Find where the given text appears and provide that cell's center as (X, Y) coordinate. 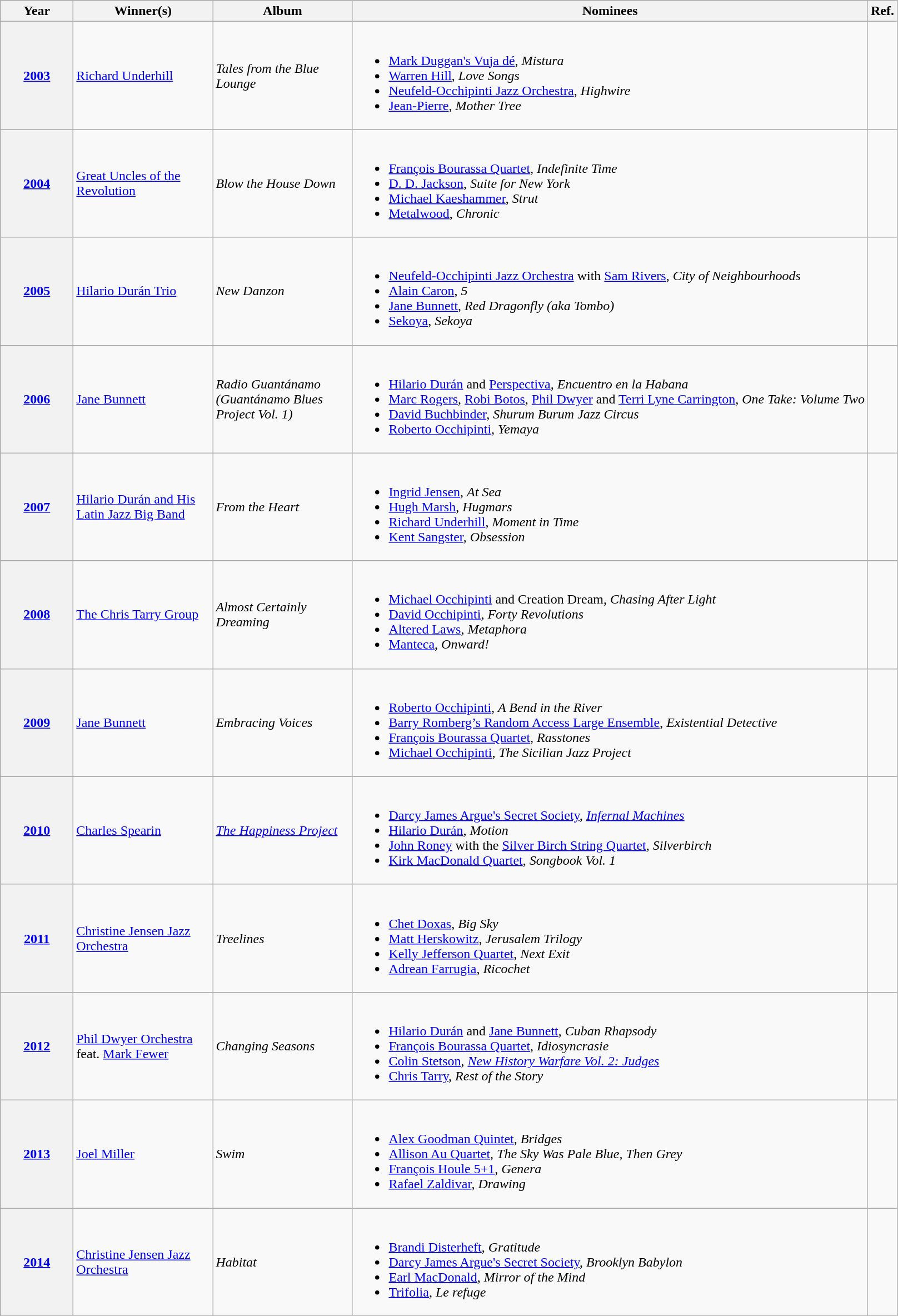
Habitat (282, 1262)
Nominees (610, 11)
François Bourassa Quartet, Indefinite TimeD. D. Jackson, Suite for New YorkMichael Kaeshammer, StrutMetalwood, Chronic (610, 183)
Swim (282, 1154)
Ref. (882, 11)
2013 (37, 1154)
2005 (37, 291)
Changing Seasons (282, 1046)
Embracing Voices (282, 722)
Radio Guantánamo (Guantánamo Blues Project Vol. 1) (282, 399)
New Danzon (282, 291)
Ingrid Jensen, At SeaHugh Marsh, HugmarsRichard Underhill, Moment in TimeKent Sangster, Obsession (610, 507)
Chet Doxas, Big SkyMatt Herskowitz, Jerusalem TrilogyKelly Jefferson Quartet, Next ExitAdrean Farrugia, Ricochet (610, 938)
2012 (37, 1046)
2014 (37, 1262)
Hilario Durán Trio (143, 291)
Mark Duggan's Vuja dé, MisturaWarren Hill, Love SongsNeufeld-Occhipinti Jazz Orchestra, HighwireJean-Pierre, Mother Tree (610, 76)
2011 (37, 938)
Richard Underhill (143, 76)
Alex Goodman Quintet, BridgesAllison Au Quartet, The Sky Was Pale Blue, Then GreyFrançois Houle 5+1, GeneraRafael Zaldivar, Drawing (610, 1154)
Phil Dwyer Orchestra feat. Mark Fewer (143, 1046)
2008 (37, 615)
Michael Occhipinti and Creation Dream, Chasing After LightDavid Occhipinti, Forty RevolutionsAltered Laws, MetaphoraManteca, Onward! (610, 615)
2003 (37, 76)
Winner(s) (143, 11)
Neufeld-Occhipinti Jazz Orchestra with Sam Rivers, City of NeighbourhoodsAlain Caron, 5Jane Bunnett, Red Dragonfly (aka Tombo)Sekoya, Sekoya (610, 291)
Hilario Durán and His Latin Jazz Big Band (143, 507)
Treelines (282, 938)
2007 (37, 507)
Album (282, 11)
2010 (37, 830)
Joel Miller (143, 1154)
Year (37, 11)
Brandi Disterheft, GratitudeDarcy James Argue's Secret Society, Brooklyn BabylonEarl MacDonald, Mirror of the MindTrifolia, Le refuge (610, 1262)
Tales from the Blue Lounge (282, 76)
The Chris Tarry Group (143, 615)
2006 (37, 399)
2004 (37, 183)
2009 (37, 722)
Charles Spearin (143, 830)
The Happiness Project (282, 830)
Great Uncles of the Revolution (143, 183)
From the Heart (282, 507)
Almost Certainly Dreaming (282, 615)
Blow the House Down (282, 183)
